Return the [X, Y] coordinate for the center point of the cell that contains the specified text.  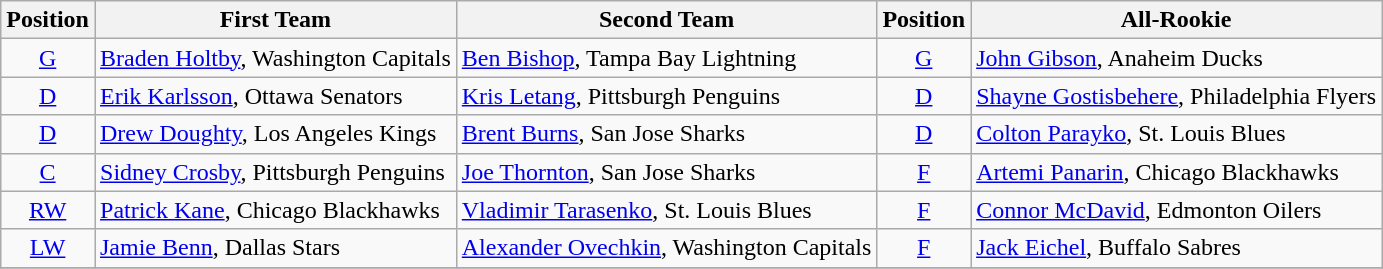
Alexander Ovechkin, Washington Capitals [666, 248]
Patrick Kane, Chicago Blackhawks [275, 210]
Kris Letang, Pittsburgh Penguins [666, 96]
Jack Eichel, Buffalo Sabres [1176, 248]
Artemi Panarin, Chicago Blackhawks [1176, 172]
LW [48, 248]
Braden Holtby, Washington Capitals [275, 58]
Jamie Benn, Dallas Stars [275, 248]
Sidney Crosby, Pittsburgh Penguins [275, 172]
RW [48, 210]
Colton Parayko, St. Louis Blues [1176, 134]
C [48, 172]
First Team [275, 20]
All-Rookie [1176, 20]
Erik Karlsson, Ottawa Senators [275, 96]
John Gibson, Anaheim Ducks [1176, 58]
Shayne Gostisbehere, Philadelphia Flyers [1176, 96]
Brent Burns, San Jose Sharks [666, 134]
Second Team [666, 20]
Joe Thornton, San Jose Sharks [666, 172]
Vladimir Tarasenko, St. Louis Blues [666, 210]
Drew Doughty, Los Angeles Kings [275, 134]
Connor McDavid, Edmonton Oilers [1176, 210]
Ben Bishop, Tampa Bay Lightning [666, 58]
